Determine the [X, Y] coordinate at the center of the cell enclosing the given text.  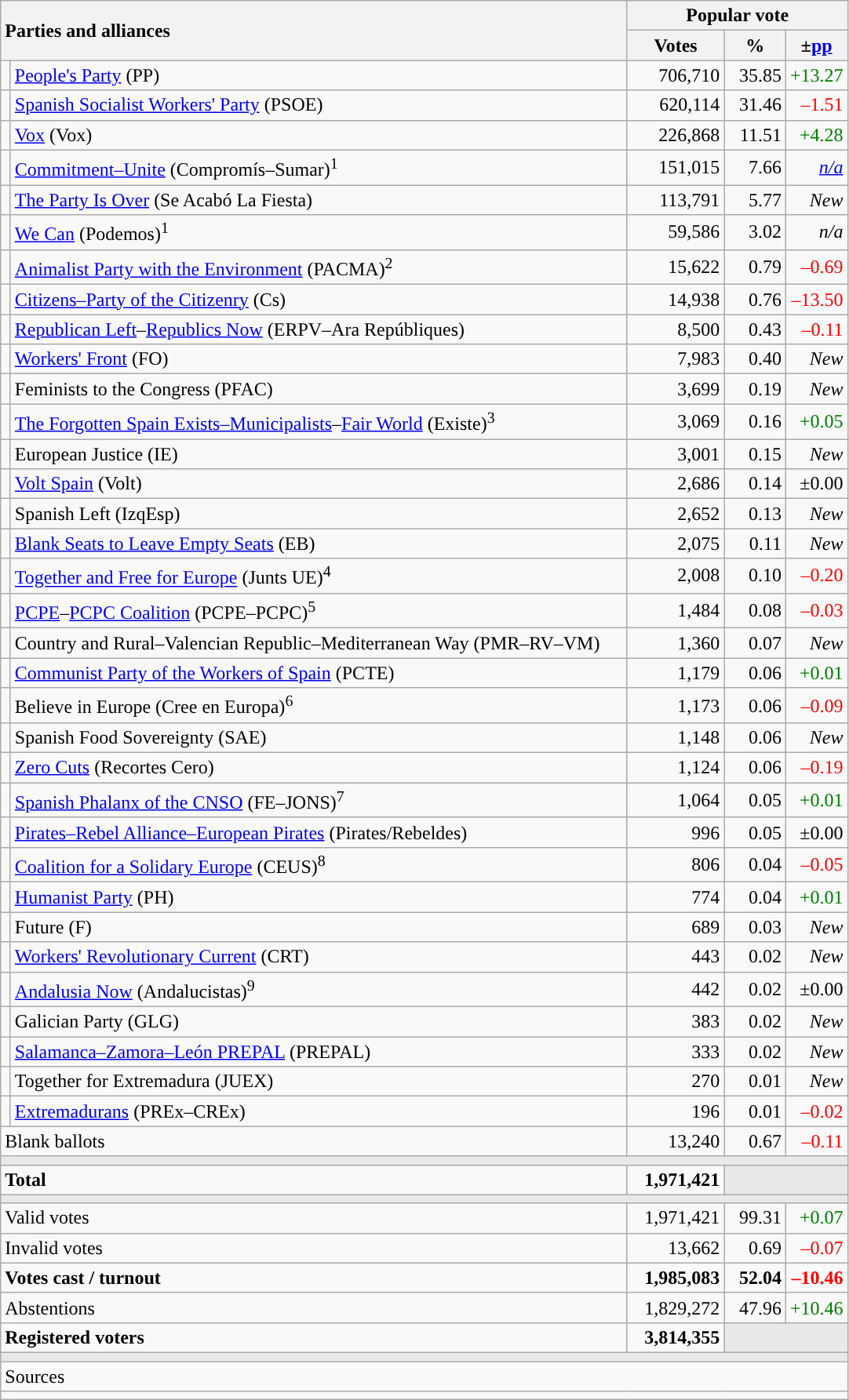
–0.03 [816, 610]
Invalid votes [314, 1248]
14,938 [676, 300]
±pp [816, 45]
13,662 [676, 1248]
Valid votes [314, 1218]
0.03 [755, 927]
1,484 [676, 610]
% [755, 45]
333 [676, 1052]
0.16 [755, 422]
Feminists to the Congress (PFAC) [319, 389]
13,240 [676, 1141]
Republican Left–Republics Now (ERPV–Ara Repúbliques) [319, 329]
Pirates–Rebel Alliance–European Pirates (Pirates/Rebeldes) [319, 832]
–10.46 [816, 1278]
Votes cast / turnout [314, 1278]
0.11 [755, 544]
We Can (Podemos)1 [319, 232]
99.31 [755, 1218]
Together for Extremadura (JUEX) [319, 1082]
0.14 [755, 484]
–0.09 [816, 706]
Volt Spain (Volt) [319, 484]
Zero Cuts (Recortes Cero) [319, 768]
2,686 [676, 484]
1,360 [676, 643]
52.04 [755, 1278]
774 [676, 897]
620,114 [676, 105]
+4.28 [816, 135]
0.13 [755, 514]
15,622 [676, 267]
Abstentions [314, 1307]
0.15 [755, 454]
Parties and alliances [314, 31]
Total [314, 1180]
689 [676, 927]
Spanish Left (IzqEsp) [319, 514]
Blank Seats to Leave Empty Seats (EB) [319, 544]
Citizens–Party of the Citizenry (Cs) [319, 300]
31.46 [755, 105]
European Justice (IE) [319, 454]
+0.07 [816, 1218]
+13.27 [816, 75]
1,829,272 [676, 1307]
–0.20 [816, 576]
113,791 [676, 200]
–0.19 [816, 768]
1,148 [676, 738]
Commitment–Unite (Compromís–Sumar)1 [319, 168]
Registered voters [314, 1337]
996 [676, 832]
The Party Is Over (Se Acabó La Fiesta) [319, 200]
442 [676, 990]
0.69 [755, 1248]
Together and Free for Europe (Junts UE)4 [319, 576]
Workers' Front (FO) [319, 359]
Animalist Party with the Environment (PACMA)2 [319, 267]
0.07 [755, 643]
0.40 [755, 359]
1,173 [676, 706]
383 [676, 1022]
47.96 [755, 1307]
Humanist Party (PH) [319, 897]
Salamanca–Zamora–León PREPAL (PREPAL) [319, 1052]
443 [676, 957]
People's Party (PP) [319, 75]
0.79 [755, 267]
59,586 [676, 232]
7.66 [755, 168]
35.85 [755, 75]
0.10 [755, 576]
Andalusia Now (Andalucistas)9 [319, 990]
Extremadurans (PREx–CREx) [319, 1111]
7,983 [676, 359]
196 [676, 1111]
Future (F) [319, 927]
Spanish Phalanx of the CNSO (FE–JONS)7 [319, 800]
1,064 [676, 800]
Vox (Vox) [319, 135]
Communist Party of the Workers of Spain (PCTE) [319, 673]
1,179 [676, 673]
0.67 [755, 1141]
Blank ballots [314, 1141]
Workers' Revolutionary Current (CRT) [319, 957]
–0.69 [816, 267]
270 [676, 1082]
–1.51 [816, 105]
806 [676, 864]
226,868 [676, 135]
3,001 [676, 454]
Sources [424, 1376]
Popular vote [738, 16]
Believe in Europe (Cree en Europa)6 [319, 706]
Coalition for a Solidary Europe (CEUS)8 [319, 864]
Votes [676, 45]
0.76 [755, 300]
+10.46 [816, 1307]
Spanish Food Sovereignty (SAE) [319, 738]
5.77 [755, 200]
3.02 [755, 232]
Spanish Socialist Workers' Party (PSOE) [319, 105]
–13.50 [816, 300]
706,710 [676, 75]
3,069 [676, 422]
–0.07 [816, 1248]
151,015 [676, 168]
3,699 [676, 389]
–0.02 [816, 1111]
The Forgotten Spain Exists–Municipalists–Fair World (Existe)3 [319, 422]
2,075 [676, 544]
8,500 [676, 329]
Country and Rural–Valencian Republic–Mediterranean Way (PMR–RV–VM) [319, 643]
1,985,083 [676, 1278]
2,652 [676, 514]
+0.05 [816, 422]
Galician Party (GLG) [319, 1022]
3,814,355 [676, 1337]
0.43 [755, 329]
–0.05 [816, 864]
PCPE–PCPC Coalition (PCPE–PCPC)5 [319, 610]
0.08 [755, 610]
0.19 [755, 389]
11.51 [755, 135]
2,008 [676, 576]
1,124 [676, 768]
